Identify which cell holds the provided text, then report its [X, Y] central coordinate. 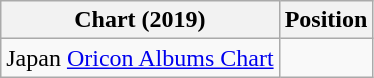
Japan Oricon Albums Chart [140, 58]
Chart (2019) [140, 20]
Position [326, 20]
